Locate the cell with the specified text and output its (X, Y) center coordinate. 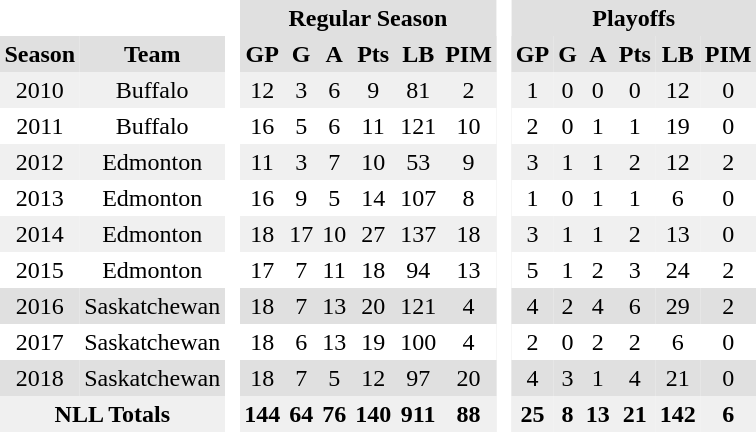
137 (418, 234)
2018 (40, 378)
76 (334, 414)
97 (418, 378)
911 (418, 414)
2015 (40, 270)
27 (374, 234)
2014 (40, 234)
Season (40, 54)
107 (418, 198)
100 (418, 342)
Team (152, 54)
81 (418, 90)
NLL Totals (112, 414)
2011 (40, 126)
88 (469, 414)
24 (678, 270)
2012 (40, 162)
2016 (40, 306)
94 (418, 270)
14 (374, 198)
64 (302, 414)
2017 (40, 342)
144 (262, 414)
53 (418, 162)
Playoffs (634, 18)
140 (374, 414)
25 (532, 414)
142 (678, 414)
29 (678, 306)
2013 (40, 198)
2010 (40, 90)
Regular Season (368, 18)
